Determine the (x, y) coordinate at the center of the cell enclosing the given text.  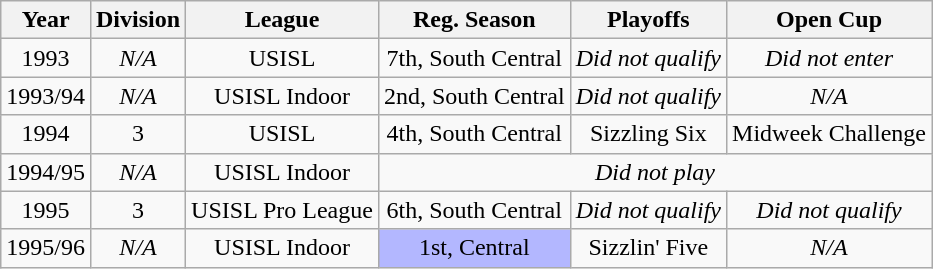
1994 (46, 134)
6th, South Central (474, 210)
Division (138, 20)
USISL Pro League (282, 210)
Reg. Season (474, 20)
1993 (46, 58)
2nd, South Central (474, 96)
Did not play (654, 172)
4th, South Central (474, 134)
Midweek Challenge (830, 134)
1993/94 (46, 96)
Open Cup (830, 20)
Sizzlin' Five (648, 248)
Playoffs (648, 20)
Year (46, 20)
1st, Central (474, 248)
Sizzling Six (648, 134)
Did not enter (830, 58)
League (282, 20)
7th, South Central (474, 58)
1994/95 (46, 172)
1995/96 (46, 248)
1995 (46, 210)
